Scan for the cell matching the given text and deliver its (X, Y) coordinate at center. 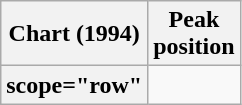
scope="row" (74, 85)
Peakposition (194, 34)
Chart (1994) (74, 34)
